Output the [x, y] coordinate of the center of the cell containing the given text.  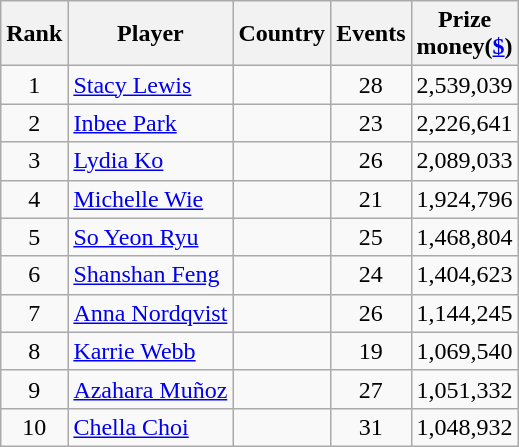
1,048,932 [464, 427]
7 [34, 313]
28 [371, 85]
1,069,540 [464, 351]
2,539,039 [464, 85]
1,924,796 [464, 199]
6 [34, 275]
4 [34, 199]
1 [34, 85]
Shanshan Feng [150, 275]
27 [371, 389]
Stacy Lewis [150, 85]
Events [371, 34]
24 [371, 275]
Karrie Webb [150, 351]
2,226,641 [464, 123]
23 [371, 123]
Player [150, 34]
Michelle Wie [150, 199]
10 [34, 427]
1,404,623 [464, 275]
1,051,332 [464, 389]
1,144,245 [464, 313]
25 [371, 237]
Anna Nordqvist [150, 313]
31 [371, 427]
1,468,804 [464, 237]
2 [34, 123]
2,089,033 [464, 161]
Country [282, 34]
Azahara Muñoz [150, 389]
Lydia Ko [150, 161]
19 [371, 351]
Prize money($) [464, 34]
8 [34, 351]
Chella Choi [150, 427]
5 [34, 237]
3 [34, 161]
So Yeon Ryu [150, 237]
9 [34, 389]
Rank [34, 34]
Inbee Park [150, 123]
21 [371, 199]
